Find where the given text appears and provide that cell's center as (x, y) coordinate. 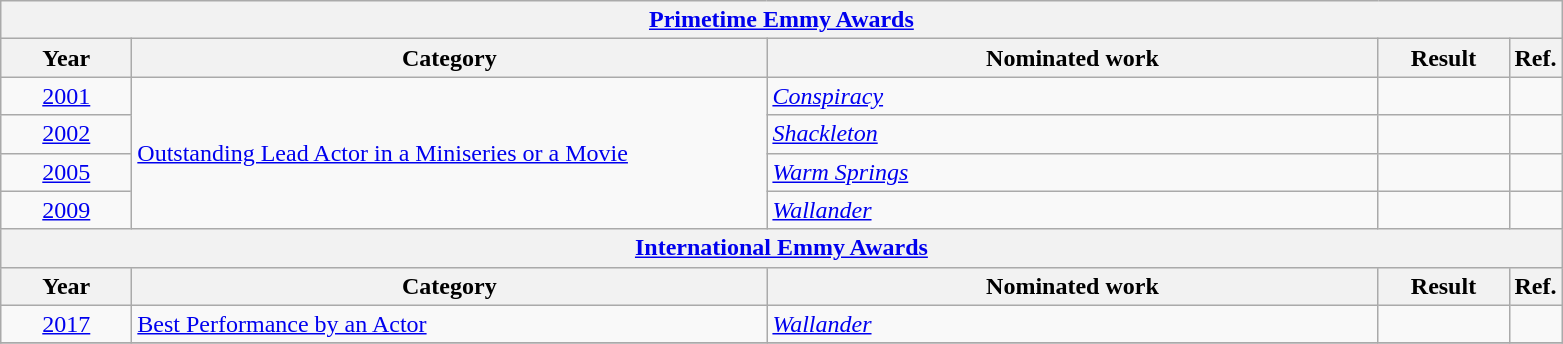
2001 (66, 96)
Warm Springs (1072, 172)
Outstanding Lead Actor in a Miniseries or a Movie (450, 153)
2005 (66, 172)
2009 (66, 210)
Conspiracy (1072, 96)
Shackleton (1072, 134)
2002 (66, 134)
Best Performance by an Actor (450, 324)
International Emmy Awards (782, 248)
Primetime Emmy Awards (782, 20)
2017 (66, 324)
